Output the [X, Y] coordinate of the center of the cell containing the given text.  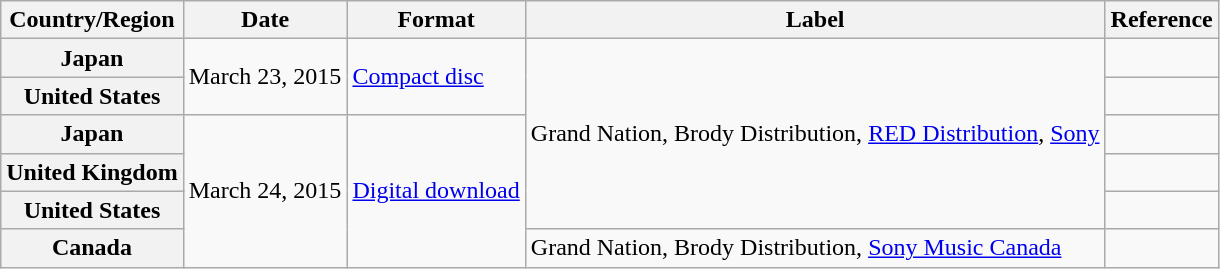
Compact disc [436, 77]
Reference [1162, 20]
Canada [92, 248]
Format [436, 20]
March 24, 2015 [265, 191]
Date [265, 20]
March 23, 2015 [265, 77]
Digital download [436, 191]
Label [815, 20]
United Kingdom [92, 172]
Grand Nation, Brody Distribution, RED Distribution, Sony [815, 134]
Grand Nation, Brody Distribution, Sony Music Canada [815, 248]
Country/Region [92, 20]
